Pinpoint the cell where the given text exists, returning its (x, y) midpoint coordinate. 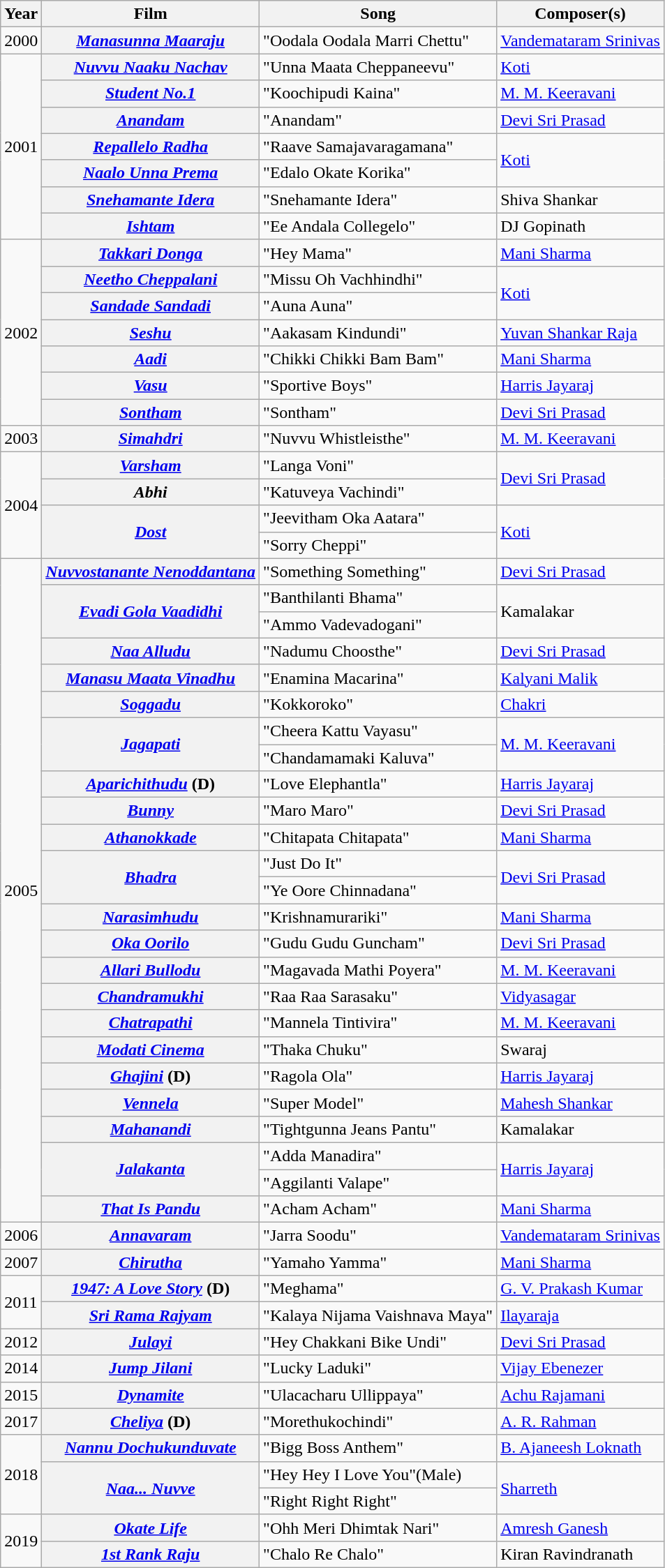
Sandade Sandadi (151, 306)
"Raa Raa Sarasaku" (378, 996)
Okate Life (151, 1528)
"Maro Maro" (378, 811)
Song (378, 14)
Evadi Gola Vaadidhi (151, 611)
"Hey Chakkani Bike Undi" (378, 1342)
"Aggilanti Valape" (378, 1183)
Chirutha (151, 1262)
Abhi (151, 492)
Jalakanta (151, 1169)
2014 (21, 1368)
"Unna Maata Cheppaneevu" (378, 67)
"Hey Hey I Love You"(Male) (378, 1474)
"Sorry Cheppi" (378, 545)
"Love Elephantla" (378, 784)
Naalo Unna Prema (151, 173)
Shiva Shankar (581, 200)
Allari Bullodu (151, 970)
Chakri (581, 704)
"Jarra Soodu" (378, 1236)
Neetho Cheppalani (151, 279)
Vijay Ebenezer (581, 1368)
Naa... Nuvve (151, 1488)
Kiran Ravindranath (581, 1554)
Seshu (151, 333)
"Adda Manadira" (378, 1156)
2011 (21, 1302)
Dost (151, 532)
2006 (21, 1236)
2019 (21, 1541)
"Super Model" (378, 1103)
"Kokkoroko" (378, 704)
A. R. Rahman (581, 1421)
Simahdri (151, 439)
"Just Do It" (378, 864)
Aadi (151, 359)
Student No.1 (151, 94)
"Chandamamaki Kaluva" (378, 757)
2005 (21, 890)
Naa Alludu (151, 651)
Achu Rajamani (581, 1395)
Sontham (151, 412)
Narasimhudu (151, 917)
Nuvvu Naaku Nachav (151, 67)
"Right Right Right" (378, 1501)
"Snehamante Idera" (378, 200)
"Anandam" (378, 120)
"Missu Oh Vachhindhi" (378, 279)
"Katuveya Vachindi" (378, 492)
"Something Something" (378, 572)
Dynamite (151, 1395)
Takkari Donga (151, 253)
"Ohh Meri Dhimtak Nari" (378, 1528)
"Nadumu Choosthe" (378, 651)
Manasu Maata Vinadhu (151, 678)
"Hey Mama" (378, 253)
Mahesh Shankar (581, 1103)
2017 (21, 1421)
"Kalaya Nijama Vaishnava Maya" (378, 1315)
Kalyani Malik (581, 678)
Jagapati (151, 744)
Oka Oorilo (151, 943)
"Morethukochindi" (378, 1421)
2004 (21, 505)
Nuvvostanante Nenoddantana (151, 572)
Athanokkade (151, 837)
Ishtam (151, 226)
"Cheera Kattu Vayasu" (378, 731)
"Enamina Macarina" (378, 678)
2007 (21, 1262)
"Chalo Re Chalo" (378, 1554)
"Chitapata Chitapata" (378, 837)
Modati Cinema (151, 1050)
2018 (21, 1474)
Anandam (151, 120)
"Tightgunna Jeans Pantu" (378, 1129)
"Banthilanti Bhama" (378, 598)
Sri Rama Rajyam (151, 1315)
B. Ajaneesh Loknath (581, 1448)
Bhadra (151, 877)
Repallelo Radha (151, 147)
"Lucky Laduki" (378, 1368)
2000 (21, 40)
"Krishnamurariki" (378, 917)
Nannu Dochukunduvate (151, 1448)
2001 (21, 147)
"Sontham" (378, 412)
2012 (21, 1342)
"Auna Auna" (378, 306)
Sharreth (581, 1488)
"Ammo Vadevadogani" (378, 625)
"Yamaho Yamma" (378, 1262)
Vidyasagar (581, 996)
"Jeevitham Oka Aatara" (378, 518)
"Oodala Oodala Marri Chettu" (378, 40)
Vennela (151, 1103)
Manasunna Maaraju (151, 40)
Aparichithudu (D) (151, 784)
Ghajini (D) (151, 1076)
2015 (21, 1395)
Film (151, 14)
Yuvan Shankar Raja (581, 333)
2002 (21, 332)
"Magavada Mathi Poyera" (378, 970)
Amresh Ganesh (581, 1528)
"Mannela Tintivira" (378, 1023)
"Edalo Okate Korika" (378, 173)
Varsham (151, 465)
Ilayaraja (581, 1315)
Cheliya (D) (151, 1421)
Swaraj (581, 1050)
Mahanandi (151, 1129)
"Gudu Gudu Guncham" (378, 943)
Soggadu (151, 704)
1947: A Love Story (D) (151, 1289)
"Ee Andala Collegelo" (378, 226)
"Koochipudi Kaina" (378, 94)
Julayi (151, 1342)
"Acham Acham" (378, 1209)
"Raave Samajavaragamana" (378, 147)
Vasu (151, 386)
"Ragola Ola" (378, 1076)
Snehamante Idera (151, 200)
"Aakasam Kindundi" (378, 333)
Composer(s) (581, 14)
"Chikki Chikki Bam Bam" (378, 359)
G. V. Prakash Kumar (581, 1289)
"Langa Voni" (378, 465)
Bunny (151, 811)
"Meghama" (378, 1289)
That Is Pandu (151, 1209)
Chatrapathi (151, 1023)
DJ Gopinath (581, 226)
Annavaram (151, 1236)
"Thaka Chuku" (378, 1050)
"Sportive Boys" (378, 386)
2003 (21, 439)
"Ye Oore Chinnadana" (378, 890)
"Bigg Boss Anthem" (378, 1448)
Year (21, 14)
"Nuvvu Whistleisthe" (378, 439)
Jump Jilani (151, 1368)
"Ulacacharu Ullippaya" (378, 1395)
1st Rank Raju (151, 1554)
Chandramukhi (151, 996)
